Search for the cell housing the specified text and yield its [X, Y] center coordinate. 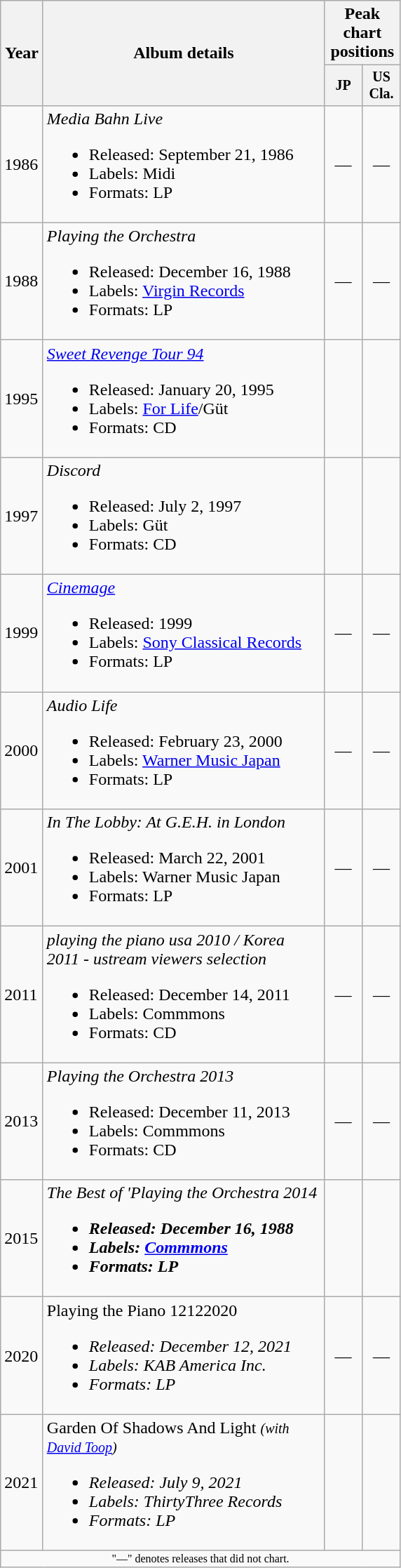
USCla. [381, 86]
1988 [22, 281]
2020 [22, 1356]
2021 [22, 1482]
2015 [22, 1238]
1999 [22, 633]
1995 [22, 399]
2001 [22, 868]
Media Bahn LiveReleased: September 21, 1986Labels: MidiFormats: LP [184, 164]
Audio LifeReleased: February 23, 2000Labels: Warner Music JapanFormats: LP [184, 751]
Album details [184, 53]
1986 [22, 164]
Sweet Revenge Tour 94Released: January 20, 1995Labels: For Life/GütFormats: CD [184, 399]
Playing the Orchestra 2013Released: December 11, 2013Labels: CommmonsFormats: CD [184, 1122]
The Best of 'Playing the Orchestra 2014Released: December 16, 1988Labels: CommmonsFormats: LP [184, 1238]
DiscordReleased: July 2, 1997Labels: GütFormats: CD [184, 515]
In The Lobby: At G.E.H. in LondonReleased: March 22, 2001Labels: Warner Music JapanFormats: LP [184, 868]
2000 [22, 751]
Garden Of Shadows And Light (with David Toop)Released: July 9, 2021Labels: ThirtyThree RecordsFormats: LP [184, 1482]
1997 [22, 515]
2013 [22, 1122]
JP [343, 86]
Playing the OrchestraReleased: December 16, 1988Labels: Virgin RecordsFormats: LP [184, 281]
CinemageReleased: 1999Labels: Sony Classical RecordsFormats: LP [184, 633]
Year [22, 53]
2011 [22, 995]
Playing the Piano 12122020Released: December 12, 2021Labels: KAB America Inc.Formats: LP [184, 1356]
playing the piano usa 2010 / Korea 2011 - ustream viewers selectionReleased: December 14, 2011Labels: CommmonsFormats: CD [184, 995]
"—" denotes releases that did not chart. [200, 1559]
Peak chart positions [362, 33]
